Search for the cell housing the specified text and yield its (x, y) center coordinate. 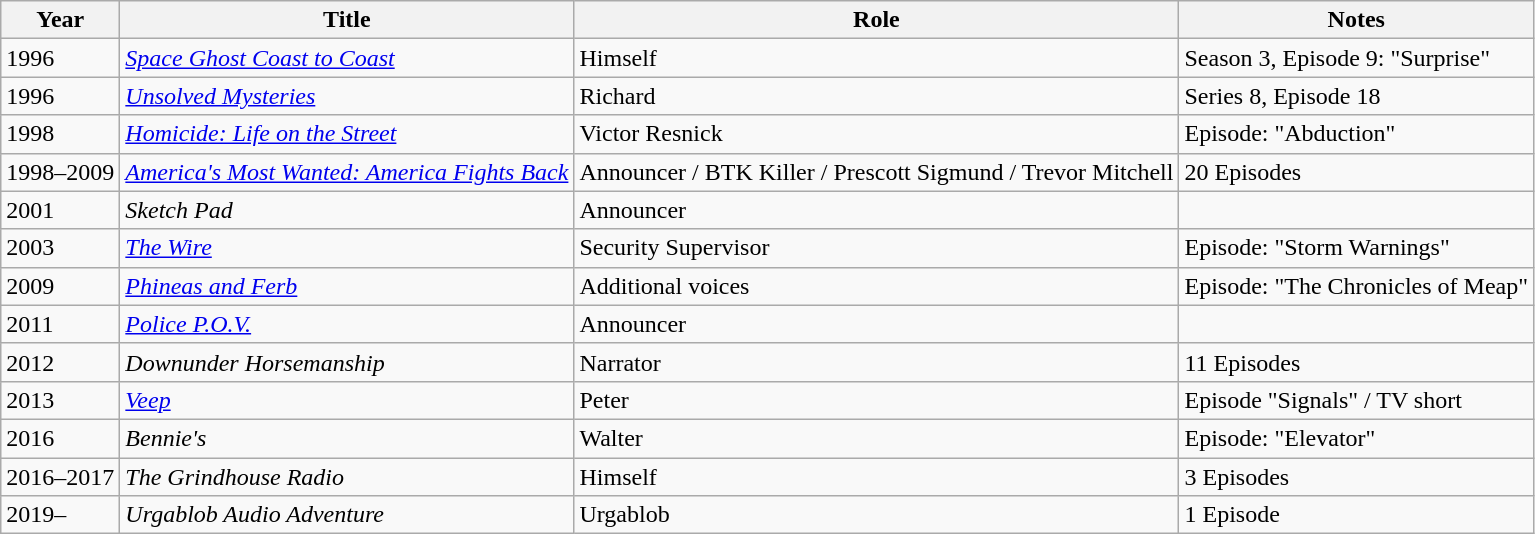
Urgablob Audio Adventure (347, 515)
1998 (60, 134)
Season 3, Episode 9: "Surprise" (1356, 58)
20 Episodes (1356, 172)
Episode: "Storm Warnings" (1356, 248)
Homicide: Life on the Street (347, 134)
2011 (60, 324)
The Grindhouse Radio (347, 477)
2019– (60, 515)
2016–2017 (60, 477)
Series 8, Episode 18 (1356, 96)
Sketch Pad (347, 210)
Episode "Signals" / TV short (1356, 400)
The Wire (347, 248)
2016 (60, 438)
Walter (876, 438)
Urgablob (876, 515)
Richard (876, 96)
Downunder Horsemanship (347, 362)
Bennie's (347, 438)
Police P.O.V. (347, 324)
Episode: "Abduction" (1356, 134)
Veep (347, 400)
Year (60, 20)
Space Ghost Coast to Coast (347, 58)
Additional voices (876, 286)
1 Episode (1356, 515)
2003 (60, 248)
Victor Resnick (876, 134)
3 Episodes (1356, 477)
2009 (60, 286)
2001 (60, 210)
Security Supervisor (876, 248)
Episode: "Elevator" (1356, 438)
2012 (60, 362)
Title (347, 20)
2013 (60, 400)
Announcer / BTK Killer / Prescott Sigmund / Trevor Mitchell (876, 172)
Phineas and Ferb (347, 286)
Episode: "The Chronicles of Meap" (1356, 286)
Unsolved Mysteries (347, 96)
Notes (1356, 20)
1998–2009 (60, 172)
Narrator (876, 362)
11 Episodes (1356, 362)
Peter (876, 400)
Role (876, 20)
America's Most Wanted: America Fights Back (347, 172)
